Pinpoint the cell where the given text exists, returning its [X, Y] midpoint coordinate. 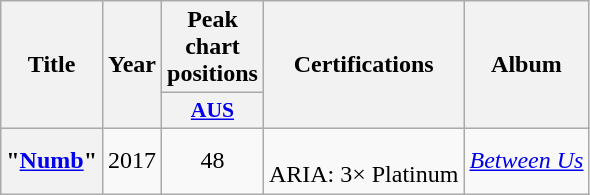
"Numb" [52, 160]
Title [52, 65]
Between Us [526, 160]
48 [213, 160]
Peak chart positions [213, 47]
AUS [213, 111]
Year [132, 65]
ARIA: 3× Platinum [364, 160]
2017 [132, 160]
Certifications [364, 65]
Album [526, 65]
